Determine the [x, y] coordinate at the center of the cell enclosing the given text.  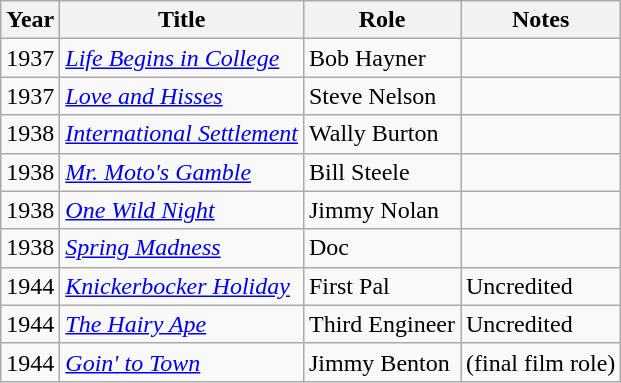
Bill Steele [382, 172]
First Pal [382, 286]
International Settlement [182, 134]
Bob Hayner [382, 58]
Notes [540, 20]
Doc [382, 248]
Love and Hisses [182, 96]
Mr. Moto's Gamble [182, 172]
Title [182, 20]
Steve Nelson [382, 96]
The Hairy Ape [182, 324]
Wally Burton [382, 134]
Goin' to Town [182, 362]
Knickerbocker Holiday [182, 286]
One Wild Night [182, 210]
Third Engineer [382, 324]
Jimmy Benton [382, 362]
Jimmy Nolan [382, 210]
Year [30, 20]
Life Begins in College [182, 58]
Spring Madness [182, 248]
(final film role) [540, 362]
Role [382, 20]
